Output the (x, y) coordinate of the center of the cell containing the given text.  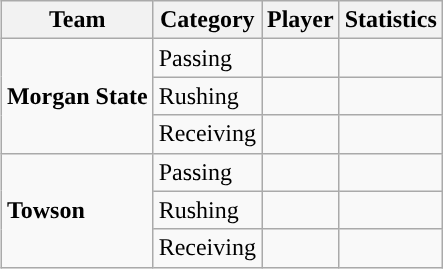
Towson (77, 210)
Player (301, 20)
Statistics (390, 20)
Team (77, 20)
Morgan State (77, 96)
Category (207, 20)
